Output the [x, y] coordinate of the center of the cell containing the given text.  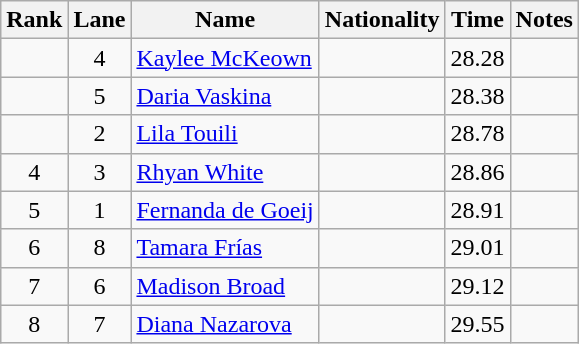
Time [478, 20]
Lane [100, 20]
Name [225, 20]
28.86 [478, 172]
28.78 [478, 134]
Nationality [382, 20]
28.91 [478, 210]
3 [100, 172]
29.01 [478, 248]
Diana Nazarova [225, 324]
Kaylee McKeown [225, 58]
29.55 [478, 324]
29.12 [478, 286]
Lila Touili [225, 134]
Notes [544, 20]
Rhyan White [225, 172]
1 [100, 210]
28.38 [478, 96]
Daria Vaskina [225, 96]
Fernanda de Goeij [225, 210]
28.28 [478, 58]
Rank [34, 20]
Tamara Frías [225, 248]
2 [100, 134]
Madison Broad [225, 286]
